Provide the (X, Y) coordinate of the cell's center where the given text is located.  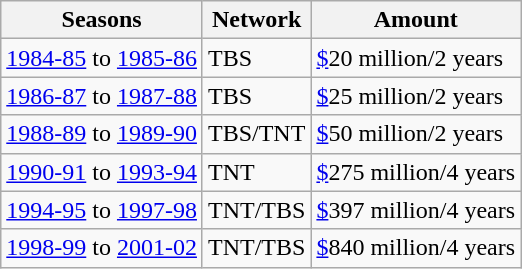
$397 million/4 years (416, 210)
$50 million/2 years (416, 134)
TBS/TNT (256, 134)
1994-95 to 1997-98 (102, 210)
Network (256, 20)
$20 million/2 years (416, 58)
Amount (416, 20)
1998-99 to 2001-02 (102, 248)
1984-85 to 1985-86 (102, 58)
1988-89 to 1989-90 (102, 134)
$25 million/2 years (416, 96)
$840 million/4 years (416, 248)
Seasons (102, 20)
1990-91 to 1993-94 (102, 172)
$275 million/4 years (416, 172)
TNT (256, 172)
1986-87 to 1987-88 (102, 96)
